Capture the cell that displays the provided text and extract its (X, Y) central coordinate. 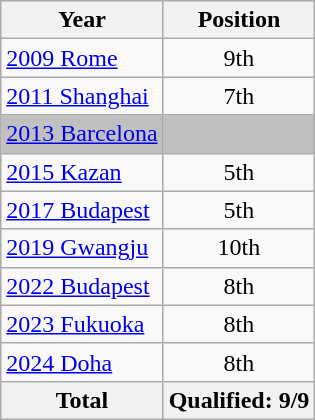
2015 Kazan (82, 172)
2022 Budapest (82, 286)
9th (239, 58)
2009 Rome (82, 58)
Year (82, 20)
Position (239, 20)
10th (239, 248)
2019 Gwangju (82, 248)
Total (82, 400)
2023 Fukuoka (82, 324)
2024 Doha (82, 362)
2013 Barcelona (82, 134)
2017 Budapest (82, 210)
2011 Shanghai (82, 96)
Qualified: 9/9 (239, 400)
7th (239, 96)
